Detect which cell encompasses the target text, then output its (x, y) center coordinate. 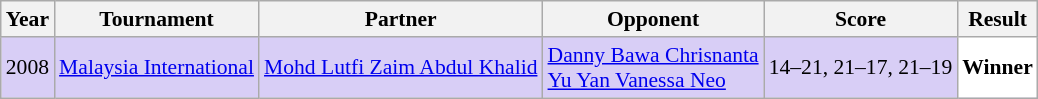
Tournament (156, 19)
Partner (401, 19)
Year (28, 19)
Opponent (654, 19)
Result (998, 19)
2008 (28, 68)
Mohd Lutfi Zaim Abdul Khalid (401, 68)
14–21, 21–17, 21–19 (861, 68)
Danny Bawa Chrisnanta Yu Yan Vanessa Neo (654, 68)
Winner (998, 68)
Malaysia International (156, 68)
Score (861, 19)
